Find where the given text appears and provide that cell's center as [X, Y] coordinate. 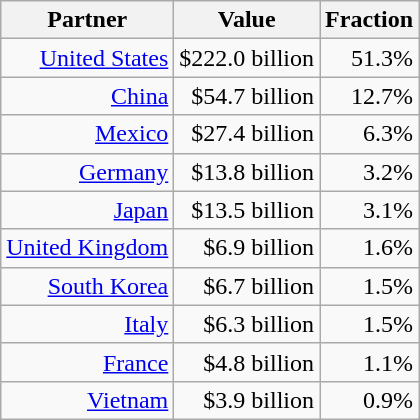
$222.0 billion [247, 58]
12.7% [370, 96]
Germany [88, 172]
1.6% [370, 248]
United Kingdom [88, 248]
1.1% [370, 362]
China [88, 96]
Fraction [370, 20]
$6.7 billion [247, 286]
6.3% [370, 134]
Value [247, 20]
United States [88, 58]
Mexico [88, 134]
South Korea [88, 286]
France [88, 362]
$4.8 billion [247, 362]
$13.8 billion [247, 172]
$6.3 billion [247, 324]
0.9% [370, 400]
$54.7 billion [247, 96]
3.2% [370, 172]
$3.9 billion [247, 400]
Partner [88, 20]
3.1% [370, 210]
$6.9 billion [247, 248]
51.3% [370, 58]
Vietnam [88, 400]
$13.5 billion [247, 210]
$27.4 billion [247, 134]
Italy [88, 324]
Japan [88, 210]
